Search for the cell housing the specified text and yield its (x, y) center coordinate. 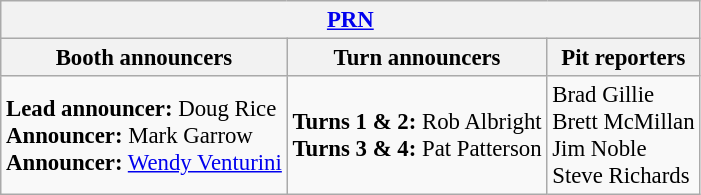
Booth announcers (144, 58)
PRN (350, 20)
Turn announcers (417, 58)
Brad GillieBrett McMillanJim NobleSteve Richards (624, 136)
Lead announcer: Doug RiceAnnouncer: Mark GarrowAnnouncer: Wendy Venturini (144, 136)
Pit reporters (624, 58)
Turns 1 & 2: Rob AlbrightTurns 3 & 4: Pat Patterson (417, 136)
